Pinpoint the cell where the given text exists, returning its (x, y) midpoint coordinate. 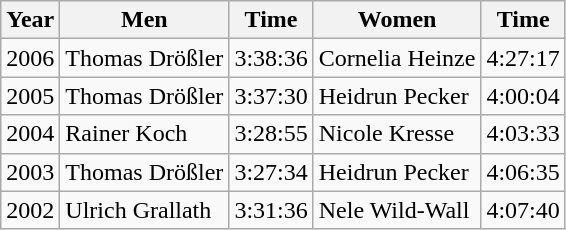
Nicole Kresse (397, 134)
2003 (30, 172)
2002 (30, 210)
3:28:55 (271, 134)
Nele Wild-Wall (397, 210)
Year (30, 20)
2004 (30, 134)
4:03:33 (523, 134)
2005 (30, 96)
4:00:04 (523, 96)
4:27:17 (523, 58)
3:31:36 (271, 210)
Women (397, 20)
3:37:30 (271, 96)
2006 (30, 58)
Cornelia Heinze (397, 58)
Men (144, 20)
4:06:35 (523, 172)
4:07:40 (523, 210)
Ulrich Grallath (144, 210)
Rainer Koch (144, 134)
3:27:34 (271, 172)
3:38:36 (271, 58)
